Find where the given text appears and provide that cell's center as [x, y] coordinate. 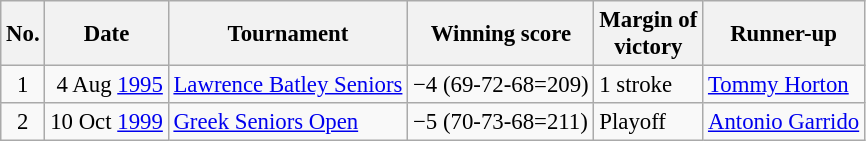
10 Oct 1999 [106, 122]
Tommy Horton [784, 85]
Playoff [648, 122]
1 stroke [648, 85]
Winning score [501, 34]
−4 (69-72-68=209) [501, 85]
Margin ofvictory [648, 34]
1 [23, 85]
No. [23, 34]
−5 (70-73-68=211) [501, 122]
2 [23, 122]
Lawrence Batley Seniors [288, 85]
4 Aug 1995 [106, 85]
Tournament [288, 34]
Date [106, 34]
Runner-up [784, 34]
Greek Seniors Open [288, 122]
Antonio Garrido [784, 122]
